Return (X, Y) of the center of cell containing provided text 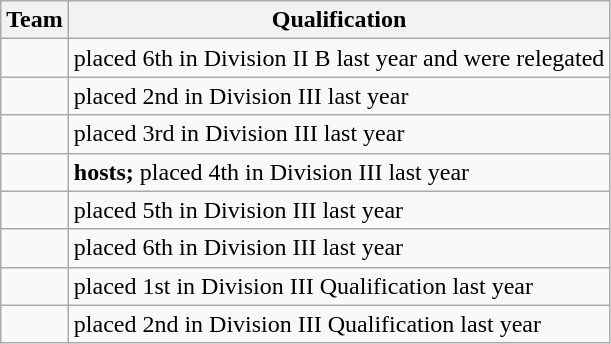
placed 2nd in Division III Qualification last year (339, 324)
placed 1st in Division III Qualification last year (339, 286)
Qualification (339, 20)
Team (35, 20)
placed 2nd in Division III last year (339, 96)
hosts; placed 4th in Division III last year (339, 172)
placed 5th in Division III last year (339, 210)
placed 6th in Division III last year (339, 248)
placed 3rd in Division III last year (339, 134)
placed 6th in Division II B last year and were relegated (339, 58)
